Capture the cell that displays the provided text and extract its [x, y] central coordinate. 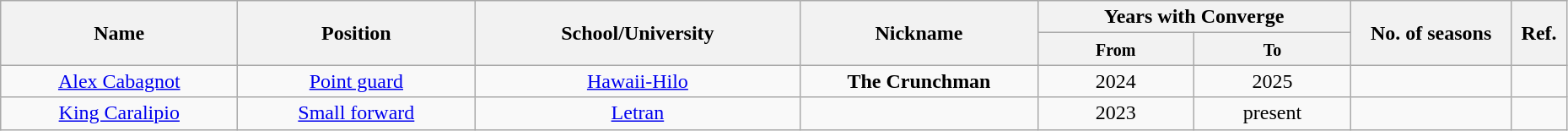
Hawaii-Hilo [638, 81]
No. of seasons [1431, 33]
The Crunchman [919, 81]
Small forward [356, 113]
2024 [1116, 81]
2023 [1116, 113]
Position [356, 33]
To [1273, 49]
present [1273, 113]
School/University [638, 33]
Letran [638, 113]
Years with Converge [1194, 17]
2025 [1273, 81]
Ref. [1538, 33]
Name [120, 33]
Nickname [919, 33]
Alex Cabagnot [120, 81]
King Caralipio [120, 113]
Point guard [356, 81]
From [1116, 49]
